Find where the given text appears and provide that cell's center as (x, y) coordinate. 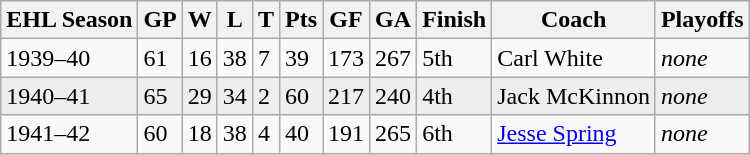
240 (394, 96)
Playoffs (702, 20)
4th (454, 96)
Coach (574, 20)
65 (160, 96)
18 (200, 134)
Pts (300, 20)
16 (200, 58)
Jesse Spring (574, 134)
29 (200, 96)
1940–41 (70, 96)
GA (394, 20)
267 (394, 58)
265 (394, 134)
4 (266, 134)
L (234, 20)
1941–42 (70, 134)
173 (346, 58)
W (200, 20)
34 (234, 96)
Carl White (574, 58)
1939–40 (70, 58)
61 (160, 58)
Finish (454, 20)
39 (300, 58)
7 (266, 58)
2 (266, 96)
217 (346, 96)
6th (454, 134)
191 (346, 134)
5th (454, 58)
Jack McKinnon (574, 96)
EHL Season (70, 20)
T (266, 20)
GF (346, 20)
40 (300, 134)
GP (160, 20)
